Extract the (x, y) coordinate from the center of the cell holding the provided text.  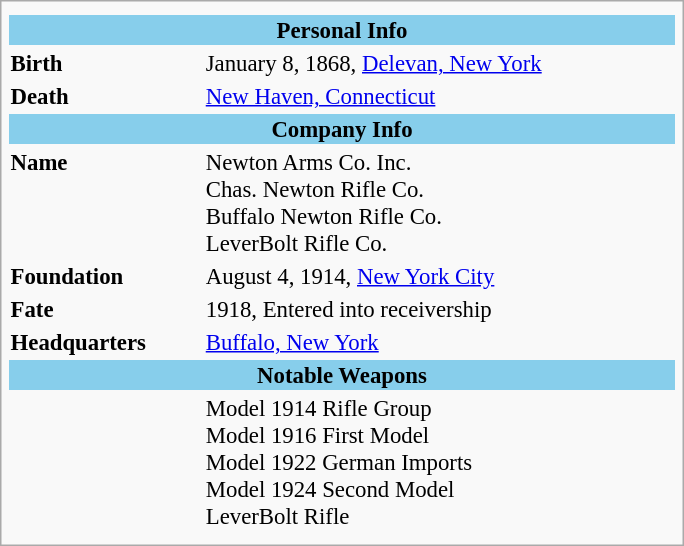
Buffalo, New York (440, 342)
Birth (105, 63)
January 8, 1868, Delevan, New York (440, 63)
Fate (105, 309)
1918, Entered into receivership (440, 309)
Newton Arms Co. Inc.Chas. Newton Rifle Co.Buffalo Newton Rifle Co.LeverBolt Rifle Co. (440, 202)
Name (105, 202)
Company Info (342, 129)
Foundation (105, 276)
August 4, 1914, New York City (440, 276)
Notable Weapons (342, 375)
Headquarters (105, 342)
Model 1914 Rifle GroupModel 1916 First ModelModel 1922 German ImportsModel 1924 Second ModelLeverBolt Rifle (440, 462)
Personal Info (342, 30)
New Haven, Connecticut (440, 96)
Death (105, 96)
